Return (X, Y) of the center of cell containing provided text 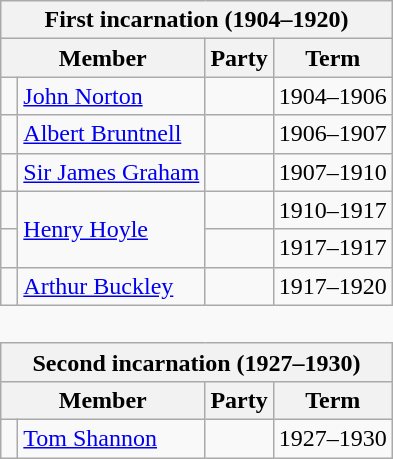
1910–1917 (332, 210)
1917–1917 (332, 248)
John Norton (112, 96)
1907–1910 (332, 172)
Arthur Buckley (112, 286)
Albert Bruntnell (112, 134)
1927–1930 (332, 438)
1906–1907 (332, 134)
Second incarnation (1927–1930) (197, 362)
1904–1906 (332, 96)
First incarnation (1904–1920) (197, 20)
Sir James Graham (112, 172)
Tom Shannon (112, 438)
Henry Hoyle (112, 229)
1917–1920 (332, 286)
